Return the [X, Y] coordinate for the center point of the cell that contains the specified text.  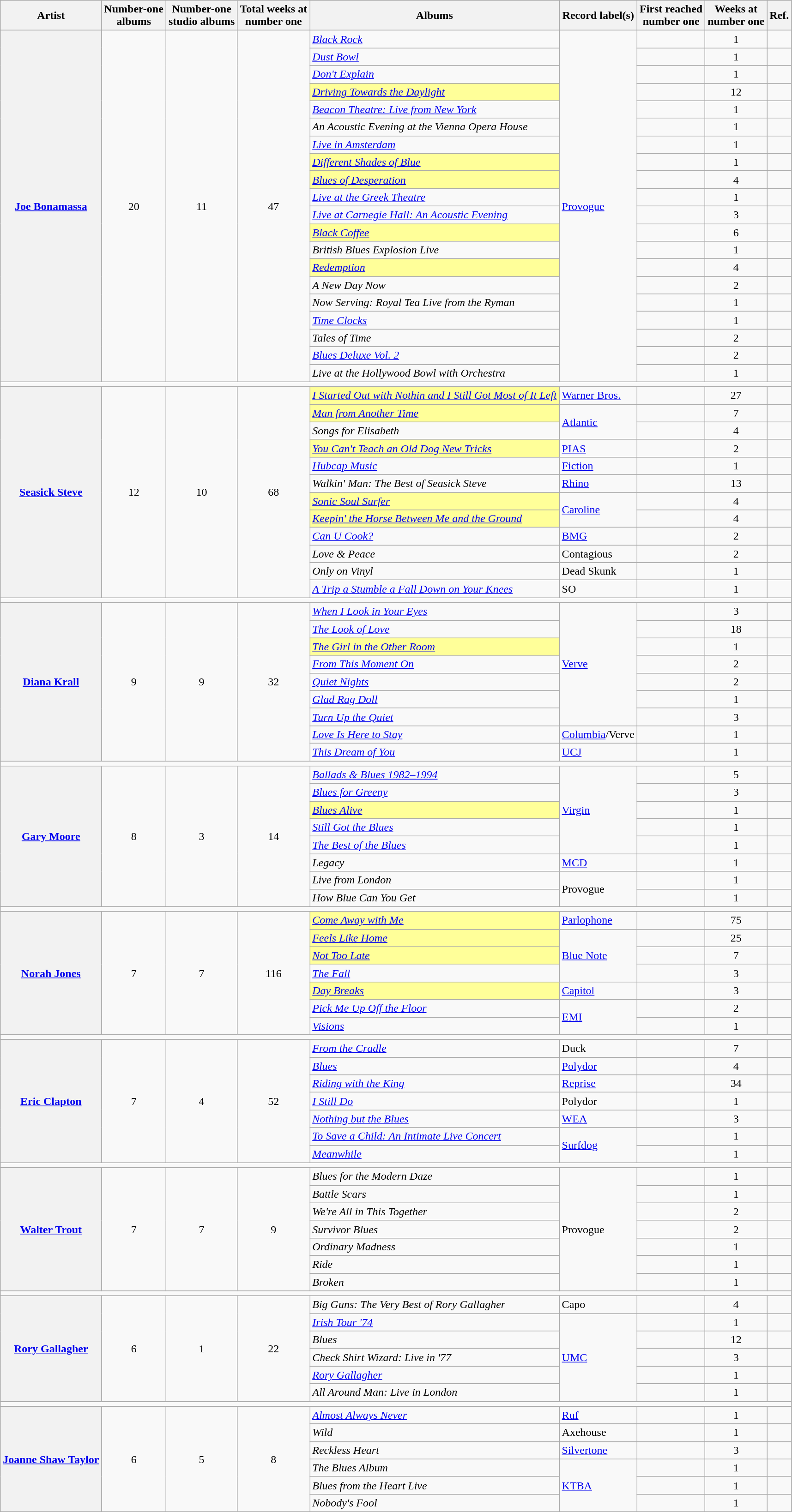
Caroline [598, 510]
Silvertone [598, 1450]
14 [273, 836]
Live from London [435, 880]
Artist [51, 16]
75 [736, 920]
22 [273, 1349]
Blue Note [598, 955]
Walter Trout [51, 1229]
68 [273, 492]
Glad Rag Doll [435, 699]
This Dream of You [435, 752]
An Acoustic Evening at the Vienna Opera House [435, 127]
Love Is Here to Stay [435, 734]
27 [736, 396]
Irish Tour '74 [435, 1322]
Broken [435, 1282]
Feels Like Home [435, 938]
Beacon Theatre: Live from New York [435, 109]
Atlantic [598, 422]
All Around Man: Live in London [435, 1392]
The Blues Album [435, 1468]
11 [201, 206]
Survivor Blues [435, 1229]
10 [201, 492]
Dust Bowl [435, 57]
Black Coffee [435, 232]
Come Away with Me [435, 920]
Ruf [598, 1415]
Driving Towards the Daylight [435, 92]
Blues Alive [435, 810]
KTBA [598, 1485]
Columbia/Verve [598, 734]
Day Breaks [435, 990]
Pick Me Up Off the Floor [435, 1008]
The Girl in the Other Room [435, 647]
Ref. [780, 16]
Blues for the Modern Daze [435, 1176]
Eric Clapton [51, 1101]
SO [598, 589]
Tales of Time [435, 338]
Hubcap Music [435, 466]
20 [134, 206]
18 [736, 629]
Time Clocks [435, 320]
Walkin' Man: The Best of Seasick Steve [435, 483]
Contagious [598, 554]
Not Too Late [435, 955]
Virgin [598, 810]
Ordinary Madness [435, 1247]
Nothing but the Blues [435, 1119]
UCJ [598, 752]
The Look of Love [435, 629]
Turn Up the Quiet [435, 717]
Man from Another Time [435, 413]
Blues of Desperation [435, 180]
Check Shirt Wizard: Live in '77 [435, 1357]
Only on Vinyl [435, 571]
A New Day Now [435, 285]
Surfdog [598, 1145]
Weeks atnumber one [736, 16]
Live at the Hollywood Bowl with Orchestra [435, 373]
Almost Always Never [435, 1415]
When I Look in Your Eyes [435, 612]
Fiction [598, 466]
Big Guns: The Very Best of Rory Gallagher [435, 1305]
A Trip a Stumble a Fall Down on Your Knees [435, 589]
First reachednumber one [671, 16]
UMC [598, 1357]
Blues for Greeny [435, 792]
Legacy [435, 863]
Ballads & Blues 1982–1994 [435, 775]
Battle Scars [435, 1194]
Blues Deluxe Vol. 2 [435, 355]
EMI [598, 1017]
I Still Do [435, 1101]
PIAS [598, 448]
I Started Out with Nothin and I Still Got Most of It Left [435, 396]
How Blue Can You Get [435, 898]
Reprise [598, 1084]
British Blues Explosion Live [435, 250]
Joe Bonamassa [51, 206]
Live at the Greek Theatre [435, 197]
52 [273, 1101]
We're All in This Together [435, 1212]
Live at Carnegie Hall: An Acoustic Evening [435, 215]
Keepin' the Horse Between Me and the Ground [435, 519]
Live in Amsterdam [435, 144]
Axehouse [598, 1433]
Black Rock [435, 39]
47 [273, 206]
34 [736, 1084]
MCD [598, 863]
Total weeks atnumber one [273, 16]
Ride [435, 1264]
Number-onestudio albums [201, 16]
Still Got the Blues [435, 828]
Record label(s) [598, 16]
The Best of the Blues [435, 845]
Love & Peace [435, 554]
From the Cradle [435, 1049]
Albums [435, 16]
Warner Bros. [598, 396]
Different Shades of Blue [435, 162]
Redemption [435, 268]
BMG [598, 536]
Diana Krall [51, 682]
116 [273, 973]
Quiet Nights [435, 682]
WEA [598, 1119]
Can U Cook? [435, 536]
Rhino [598, 483]
25 [736, 938]
Capo [598, 1305]
From This Moment On [435, 664]
To Save a Child: An Intimate Live Concert [435, 1136]
Blues from the Heart Live [435, 1485]
You Can't Teach an Old Dog New Tricks [435, 448]
Gary Moore [51, 836]
13 [736, 483]
Capitol [598, 990]
Songs for Elisabeth [435, 431]
32 [273, 682]
Now Serving: Royal Tea Live from the Ryman [435, 303]
Sonic Soul Surfer [435, 501]
Duck [598, 1049]
Wild [435, 1433]
Number-onealbums [134, 16]
Norah Jones [51, 973]
Parlophone [598, 920]
Nobody's Fool [435, 1503]
Joanne Shaw Taylor [51, 1459]
Dead Skunk [598, 571]
The Fall [435, 973]
Meanwhile [435, 1154]
Verve [598, 664]
Riding with the King [435, 1084]
Don't Explain [435, 74]
Seasick Steve [51, 492]
Visions [435, 1026]
Reckless Heart [435, 1450]
